Determine the (x, y) coordinate at the center of the cell enclosing the given text.  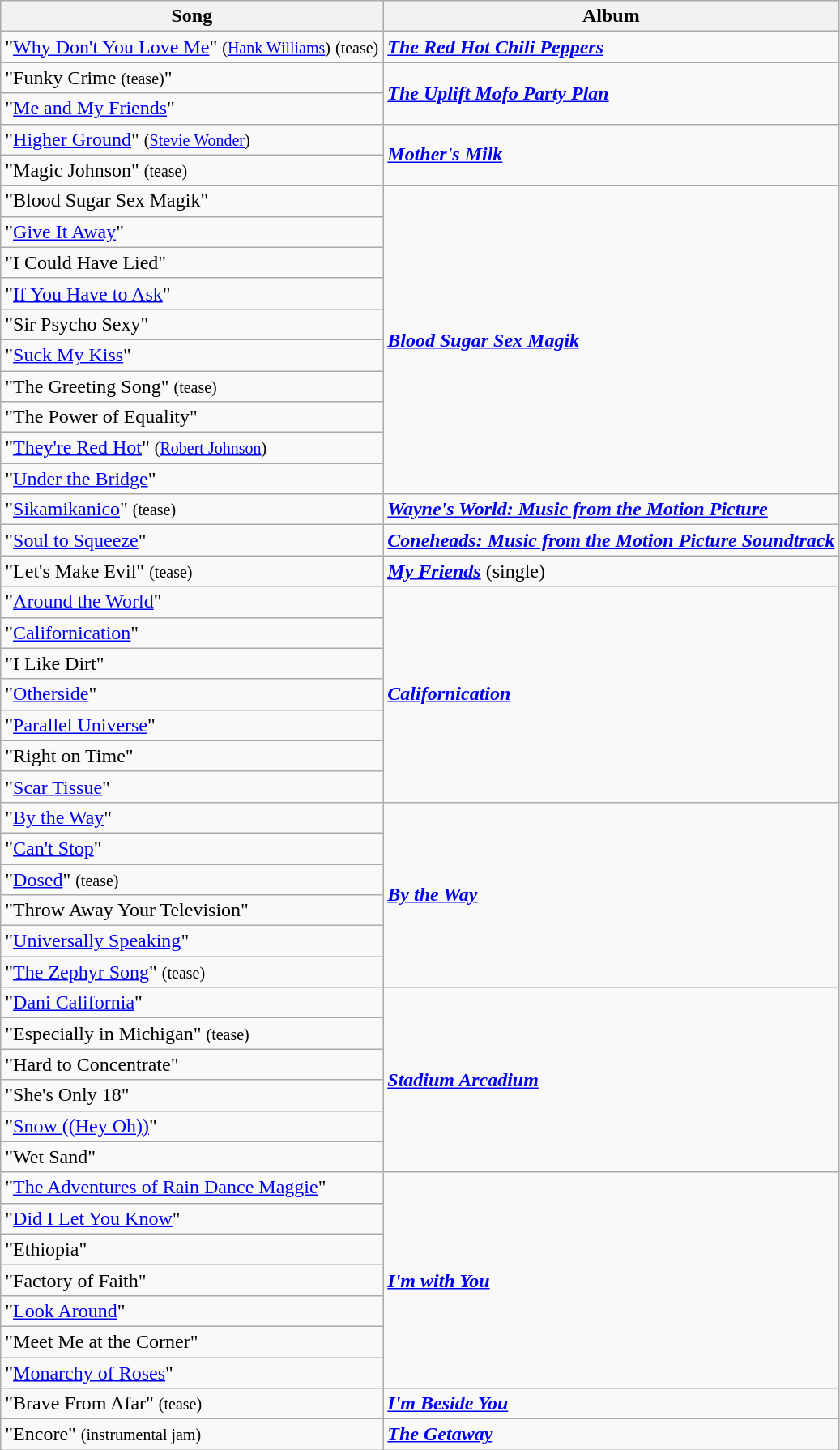
"Californication" (192, 633)
"Scar Tissue" (192, 787)
Album (611, 16)
"Parallel Universe" (192, 725)
Mother's Milk (611, 155)
"Especially in Michigan" (tease) (192, 1034)
Stadium Arcadium (611, 1080)
Blood Sugar Sex Magik (611, 340)
My Friends (single) (611, 571)
"The Adventures of Rain Dance Maggie" (192, 1188)
Song (192, 16)
"Hard to Concentrate" (192, 1064)
"Otherside" (192, 694)
"Suck My Kiss" (192, 355)
"If You Have to Ask" (192, 293)
"Around the World" (192, 602)
"Dani California" (192, 1003)
"Universally Speaking" (192, 941)
"Why Don't You Love Me" (Hank Williams) (tease) (192, 47)
"Throw Away Your Television" (192, 911)
"Right on Time" (192, 756)
The Getaway (611, 1435)
"Look Around" (192, 1311)
"Wet Sand" (192, 1157)
"Sir Psycho Sexy" (192, 324)
By the Way (611, 894)
"I Could Have Lied" (192, 262)
"Give It Away" (192, 232)
I'm Beside You (611, 1404)
"The Zephyr Song" (tease) (192, 972)
"She's Only 18" (192, 1095)
"Ethiopia" (192, 1249)
"Meet Me at the Corner" (192, 1341)
"Can't Stop" (192, 848)
"Snow ((Hey Oh))" (192, 1126)
I'm with You (611, 1280)
"Dosed" (tease) (192, 879)
"Sikamikanico" (tease) (192, 510)
"Blood Sugar Sex Magik" (192, 201)
"Did I Let You Know" (192, 1218)
"Let's Make Evil" (tease) (192, 571)
"Higher Ground" (Stevie Wonder) (192, 139)
"Factory of Faith" (192, 1280)
"Under the Bridge" (192, 479)
"I Like Dirt" (192, 663)
"Soul to Squeeze" (192, 540)
"Monarchy of Roses" (192, 1373)
"Funky Crime (tease)" (192, 78)
"The Greeting Song" (tease) (192, 386)
The Uplift Mofo Party Plan (611, 93)
"Encore" (instrumental jam) (192, 1435)
Coneheads: Music from the Motion Picture Soundtrack (611, 540)
"Me and My Friends" (192, 109)
Californication (611, 694)
Wayne's World: Music from the Motion Picture (611, 510)
"By the Way" (192, 817)
"Brave From Afar" (tease) (192, 1404)
"They're Red Hot" (Robert Johnson) (192, 448)
The Red Hot Chili Peppers (611, 47)
"The Power of Equality" (192, 417)
"Magic Johnson" (tease) (192, 170)
